Locate the cell with the specified text and output its (X, Y) center coordinate. 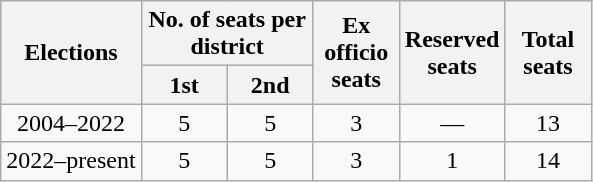
14 (548, 161)
2nd (270, 85)
Elections (71, 52)
1 (452, 161)
Reservedseats (452, 52)
13 (548, 123)
— (452, 123)
1st (184, 85)
2022–present (71, 161)
Total seats (548, 52)
2004–2022 (71, 123)
Ex officio seats (356, 52)
No. of seats per district (227, 34)
